Pinpoint the cell where the given text exists, returning its (x, y) midpoint coordinate. 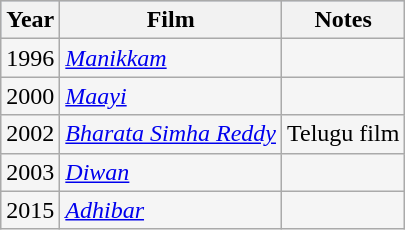
2015 (30, 210)
Notes (344, 20)
Film (171, 20)
2003 (30, 172)
Manikkam (171, 58)
1996 (30, 58)
Maayi (171, 96)
Telugu film (344, 134)
2000 (30, 96)
Diwan (171, 172)
Bharata Simha Reddy (171, 134)
2002 (30, 134)
Year (30, 20)
Adhibar (171, 210)
